Output the [X, Y] coordinate of the center of the cell containing the given text.  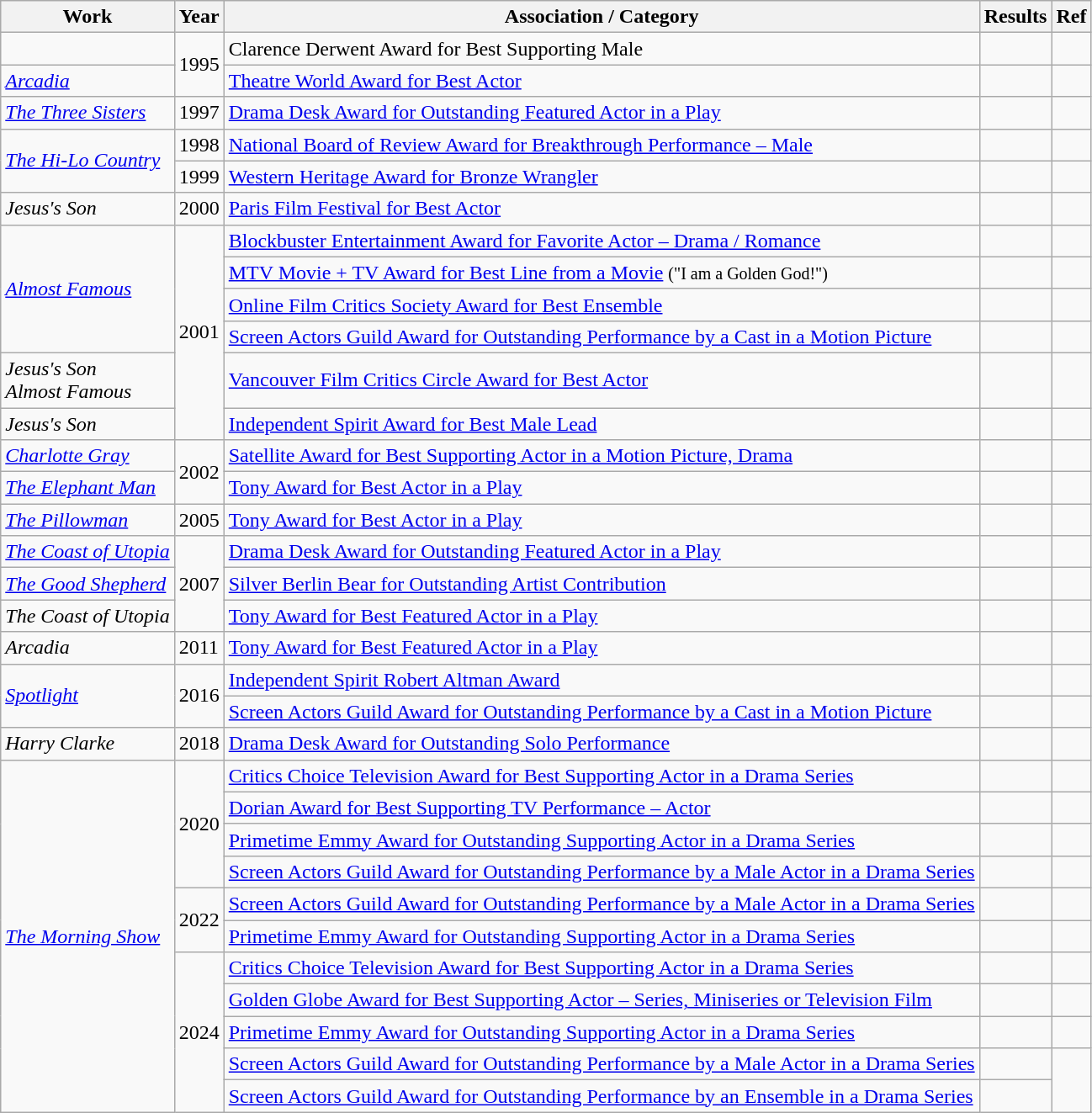
Independent Spirit Robert Altman Award [602, 680]
The Pillowman [87, 520]
Golden Globe Award for Best Supporting Actor – Series, Miniseries or Television Film [602, 1000]
Charlotte Gray [87, 456]
2011 [199, 648]
1995 [199, 65]
Silver Berlin Bear for Outstanding Artist Contribution [602, 584]
National Board of Review Award for Breakthrough Performance – Male [602, 145]
1997 [199, 113]
Theatre World Award for Best Actor [602, 81]
The Hi-Lo Country [87, 161]
Vancouver Film Critics Circle Award for Best Actor [602, 380]
Satellite Award for Best Supporting Actor in a Motion Picture, Drama [602, 456]
Screen Actors Guild Award for Outstanding Performance by an Ensemble in a Drama Series [602, 1096]
2018 [199, 744]
2007 [199, 584]
2005 [199, 520]
Work [87, 17]
Association / Category [602, 17]
Drama Desk Award for Outstanding Solo Performance [602, 744]
2001 [199, 331]
Jesus's SonAlmost Famous [87, 380]
2000 [199, 209]
Independent Spirit Award for Best Male Lead [602, 423]
Almost Famous [87, 289]
Online Film Critics Society Award for Best Ensemble [602, 305]
2020 [199, 824]
2022 [199, 920]
Year [199, 17]
2002 [199, 472]
The Elephant Man [87, 488]
MTV Movie + TV Award for Best Line from a Movie ("I am a Golden God!") [602, 273]
Spotlight [87, 696]
The Good Shepherd [87, 584]
Dorian Award for Best Supporting TV Performance – Actor [602, 808]
Paris Film Festival for Best Actor [602, 209]
2016 [199, 696]
2024 [199, 1032]
Ref [1072, 17]
Results [1015, 17]
1998 [199, 145]
Harry Clarke [87, 744]
The Morning Show [87, 935]
Western Heritage Award for Bronze Wrangler [602, 177]
Blockbuster Entertainment Award for Favorite Actor – Drama / Romance [602, 241]
Clarence Derwent Award for Best Supporting Male [602, 49]
1999 [199, 177]
The Three Sisters [87, 113]
